Locate the cell with the specified text and output its (X, Y) center coordinate. 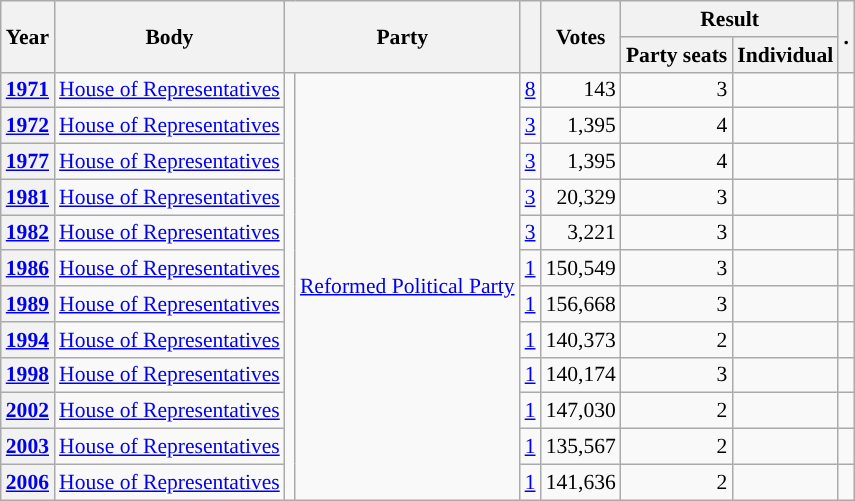
143 (581, 90)
Body (170, 36)
140,174 (581, 375)
2003 (28, 447)
Year (28, 36)
1981 (28, 197)
Reformed Political Party (408, 286)
Party seats (676, 55)
150,549 (581, 269)
1989 (28, 304)
20,329 (581, 197)
Individual (785, 55)
1986 (28, 269)
1971 (28, 90)
3,221 (581, 233)
147,030 (581, 411)
Votes (581, 36)
135,567 (581, 447)
2002 (28, 411)
140,373 (581, 340)
Party (402, 36)
. (846, 36)
1982 (28, 233)
156,668 (581, 304)
Result (730, 19)
2006 (28, 482)
1977 (28, 162)
141,636 (581, 482)
1998 (28, 375)
8 (530, 90)
1972 (28, 126)
1994 (28, 340)
